Output the (x, y) coordinate of the center of the cell containing the given text.  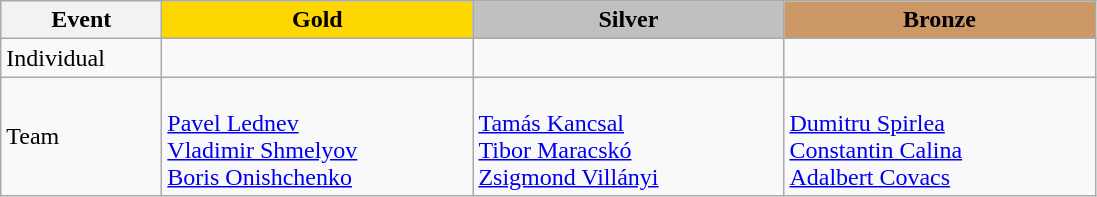
Team (82, 136)
Gold (318, 20)
Bronze (940, 20)
Tamás Kancsal Tibor Maracskó Zsigmond Villányi (628, 136)
Silver (628, 20)
Individual (82, 58)
Pavel Lednev Vladimir Shmelyov Boris Onishchenko (318, 136)
Dumitru Spirlea Constantin Calina Adalbert Covacs (940, 136)
Event (82, 20)
